Provide the [x, y] coordinate of the cell's center where the given text is located.  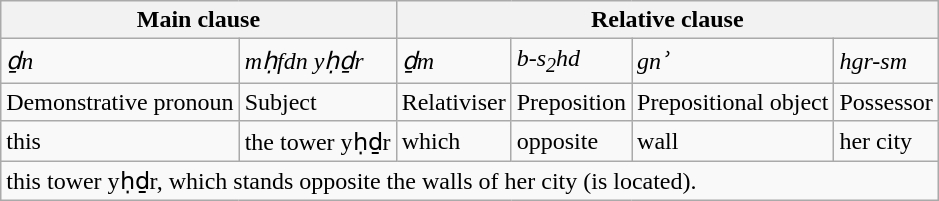
this tower yḥḏr, which stands opposite the walls of her city (is located). [470, 181]
gnʾ [733, 61]
Preposition [571, 102]
Prepositional object [733, 102]
Subject [318, 102]
this [120, 141]
which [454, 141]
b-s2hd [571, 61]
ḏn [120, 61]
wall [733, 141]
ḏm [454, 61]
Demonstrative pronoun [120, 102]
Main clause [198, 20]
the tower yḥḏr [318, 141]
Relative clause [667, 20]
opposite [571, 141]
hgr-sm [886, 61]
her city [886, 141]
Possessor [886, 102]
mḥfdn yḥḏr [318, 61]
Relativiser [454, 102]
